Locate the cell with the specified text and output its (X, Y) center coordinate. 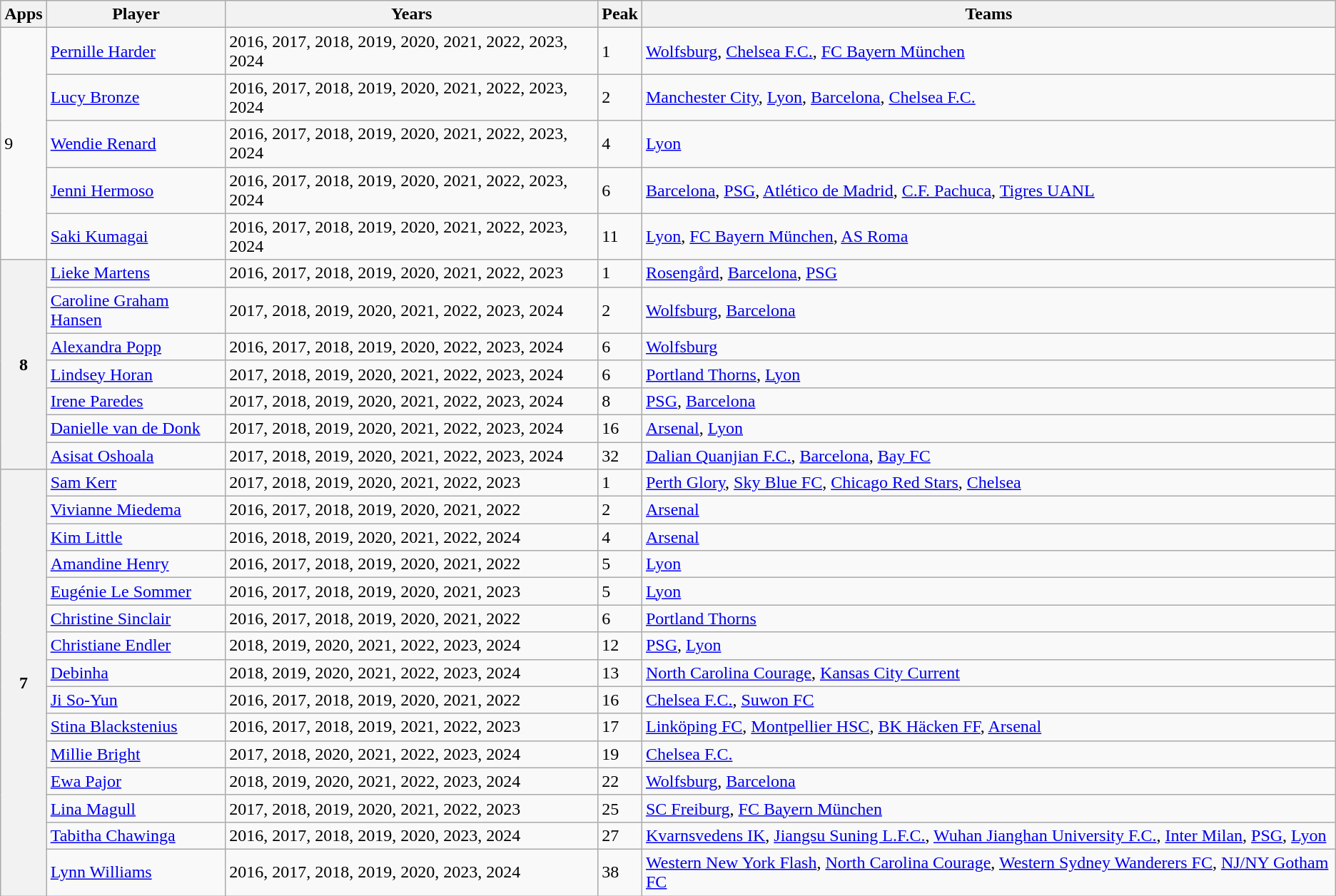
Amandine Henry (136, 564)
Christine Sinclair (136, 618)
Years (412, 14)
Player (136, 14)
Danielle van de Donk (136, 428)
38 (620, 872)
PSG, Barcelona (988, 401)
13 (620, 673)
Millie Bright (136, 754)
Christiane Endler (136, 646)
Wolfsburg (988, 347)
Lyon, FC Bayern München, AS Roma (988, 237)
Stina Blackstenius (136, 727)
Peak (620, 14)
Pernille Harder (136, 51)
19 (620, 754)
Ewa Pajor (136, 781)
2016, 2017, 2018, 2019, 2020, 2022, 2023, 2024 (412, 347)
Asisat Oshoala (136, 456)
Kim Little (136, 537)
Western New York Flash, North Carolina Courage, Western Sydney Wanderers FC, NJ/NY Gotham FC (988, 872)
Apps (24, 14)
Lina Magull (136, 808)
Irene Paredes (136, 401)
Chelsea F.C. (988, 754)
Perth Glory, Sky Blue FC, Chicago Red Stars, Chelsea (988, 483)
PSG, Lyon (988, 646)
Saki Kumagai (136, 237)
Arsenal, Lyon (988, 428)
North Carolina Courage, Kansas City Current (988, 673)
Lindsey Horan (136, 374)
Dalian Quanjian F.C., Barcelona, Bay FC (988, 456)
9 (24, 144)
SC Freiburg, FC Bayern München (988, 808)
Sam Kerr (136, 483)
12 (620, 646)
Lieke Martens (136, 273)
Wolfsburg, Chelsea F.C., FC Bayern München (988, 51)
Linköping FC, Montpellier HSC, BK Häcken FF, Arsenal (988, 727)
Portland Thorns, Lyon (988, 374)
Chelsea F.C., Suwon FC (988, 700)
Caroline Graham Hansen (136, 310)
2016, 2017, 2018, 2019, 2020, 2021, 2022, 2023 (412, 273)
Wendie Renard (136, 144)
Kvarnsvedens IK, Jiangsu Suning L.F.C., Wuhan Jianghan University F.C., Inter Milan, PSG, Lyon (988, 835)
2016, 2017, 2018, 2019, 2020, 2021, 2023 (412, 591)
32 (620, 456)
Portland Thorns (988, 618)
2016, 2017, 2018, 2019, 2021, 2022, 2023 (412, 727)
Rosengård, Barcelona, PSG (988, 273)
Alexandra Popp (136, 347)
Debinha (136, 673)
2016, 2018, 2019, 2020, 2021, 2022, 2024 (412, 537)
Tabitha Chawinga (136, 835)
Barcelona, PSG, Atlético de Madrid, C.F. Pachuca, Tigres UANL (988, 190)
Lynn Williams (136, 872)
Eugénie Le Sommer (136, 591)
17 (620, 727)
2017, 2018, 2020, 2021, 2022, 2023, 2024 (412, 754)
Manchester City, Lyon, Barcelona, Chelsea F.C. (988, 97)
Lucy Bronze (136, 97)
Ji So-Yun (136, 700)
22 (620, 781)
Vivianne Miedema (136, 510)
Jenni Hermoso (136, 190)
11 (620, 237)
27 (620, 835)
Teams (988, 14)
7 (24, 683)
25 (620, 808)
